Provide the [x, y] coordinate of the cell's center where the given text is located.  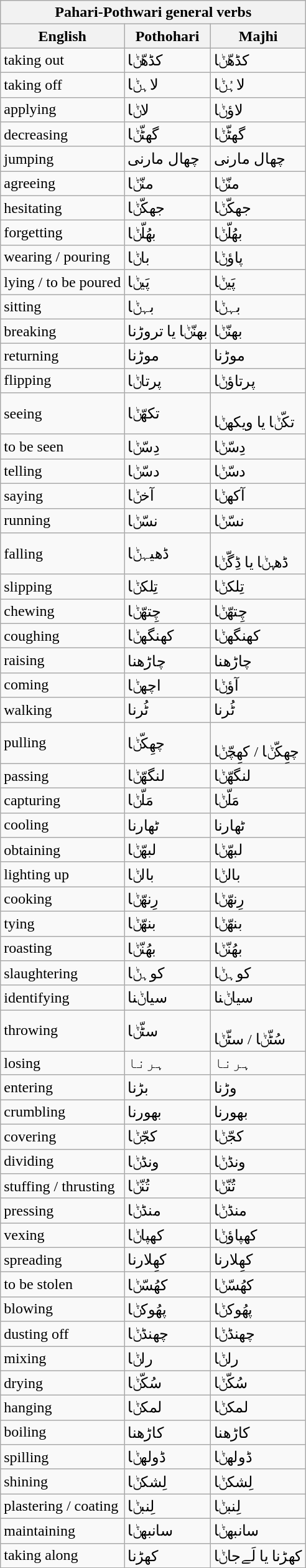
roasting [62, 948]
pressing [62, 1211]
lying / to be poured [62, 282]
لاݨا [168, 110]
آخݨا [168, 496]
taking off [62, 85]
covering [62, 1136]
boiling [62, 1432]
پاؤݨا [258, 257]
maintaining [62, 1531]
walking [62, 710]
dividing [62, 1161]
spreading [62, 1260]
English [62, 36]
تکھّݨا [168, 413]
لاہُݨا [258, 85]
shining [62, 1481]
wearing / pouring [62, 257]
returning [62, 356]
blowing [62, 1309]
لاؤݨا [258, 110]
plastering / coating [62, 1506]
باݨا [168, 257]
capturing [62, 801]
slaughtering [62, 973]
آؤݨا [258, 685]
بھنّݨا [258, 331]
chewing [62, 612]
jumping [62, 159]
cooking [62, 899]
identifying [62, 998]
tying [62, 923]
raising [62, 661]
تکّݨا یا ویکھݨا [258, 413]
کھپاؤݨا [258, 1235]
to be stolen [62, 1285]
seeing [62, 413]
obtaining [62, 850]
breaking [62, 331]
hanging [62, 1408]
ڈھہݨا یا ڈِگّݨا [258, 554]
hesitating [62, 208]
mixing [62, 1359]
چھِکّݨا [168, 744]
کھڑنا [168, 1556]
coughing [62, 636]
بڑنا [168, 1087]
پرتاؤݨا [258, 380]
coming [62, 685]
Majhi [258, 36]
agreeing [62, 184]
Pahari-Pothwari general verbs [153, 12]
taking along [62, 1556]
saying [62, 496]
کھڑنا یا لَےجاݨا [258, 1556]
running [62, 521]
to be seen [62, 446]
Pothohari [168, 36]
slipping [62, 587]
passing [62, 776]
سٹّݨا [168, 1031]
entering [62, 1087]
stuffing / thrusting [62, 1186]
ڈھیہݨا [168, 554]
pulling [62, 744]
spilling [62, 1457]
پرتاݨا [168, 380]
کھپاݨا [168, 1235]
سُٹّݨا / سٹّݨا [258, 1031]
وڑنا [258, 1087]
drying [62, 1383]
decreasing [62, 135]
لاہݨا [168, 85]
lighting up [62, 874]
vexing [62, 1235]
forgetting [62, 233]
sitting [62, 306]
چھِکّݨا / کھِچّݨا [258, 744]
flipping [62, 380]
throwing [62, 1031]
اچھݨا [168, 685]
cooling [62, 825]
crumbling [62, 1112]
dusting off [62, 1334]
taking out [62, 60]
falling [62, 554]
losing [62, 1063]
applying [62, 110]
آکھݨا [258, 496]
بھنّݨا یا تروڑنا [168, 331]
telling [62, 471]
